Provide the (X, Y) coordinate of the cell's center where the given text is located.  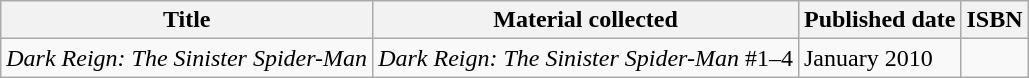
ISBN (994, 20)
January 2010 (879, 58)
Material collected (586, 20)
Dark Reign: The Sinister Spider-Man (187, 58)
Dark Reign: The Sinister Spider-Man #1–4 (586, 58)
Title (187, 20)
Published date (879, 20)
